Extract the (x, y) coordinate from the center of the cell holding the provided text.  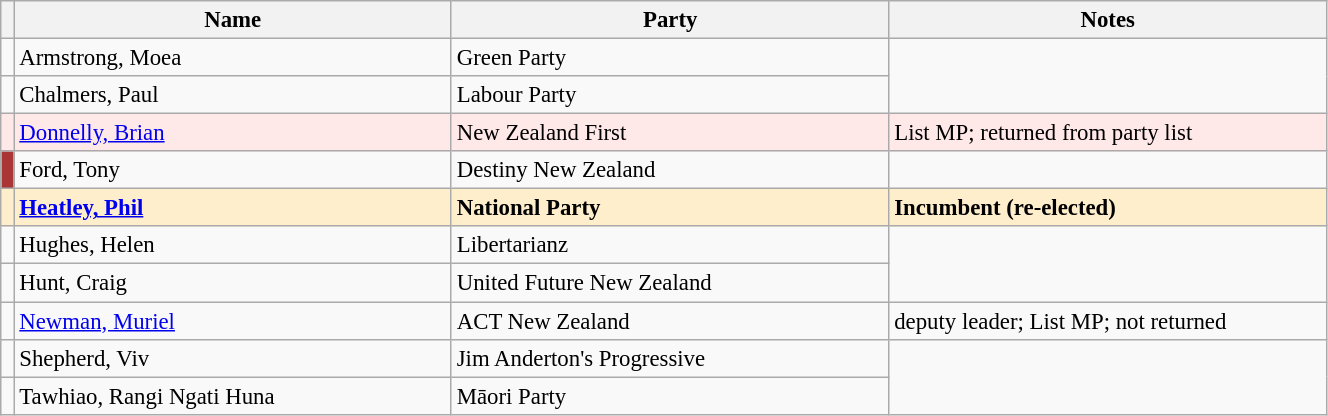
deputy leader; List MP; not returned (1108, 321)
List MP; returned from party list (1108, 133)
Libertarianz (670, 245)
Hunt, Craig (232, 283)
Ford, Tony (232, 170)
Notes (1108, 20)
Destiny New Zealand (670, 170)
National Party (670, 208)
Labour Party (670, 95)
Hughes, Helen (232, 245)
Shepherd, Viv (232, 358)
Armstrong, Moea (232, 58)
Newman, Muriel (232, 321)
Chalmers, Paul (232, 95)
Name (232, 20)
Green Party (670, 58)
Party (670, 20)
ACT New Zealand (670, 321)
Tawhiao, Rangi Ngati Huna (232, 396)
Donnelly, Brian (232, 133)
Jim Anderton's Progressive (670, 358)
Heatley, Phil (232, 208)
Māori Party (670, 396)
United Future New Zealand (670, 283)
Incumbent (re-elected) (1108, 208)
New Zealand First (670, 133)
